Determine the (x, y) coordinate at the center of the cell enclosing the given text.  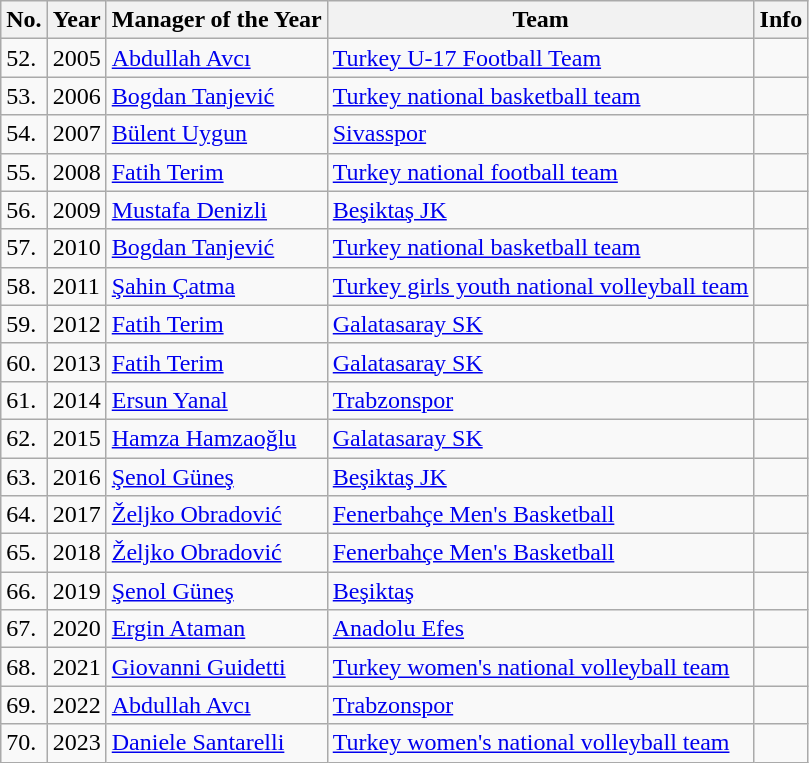
65. (24, 553)
2016 (76, 477)
63. (24, 477)
2017 (76, 515)
Daniele Santarelli (216, 743)
Hamza Hamzaoğlu (216, 438)
66. (24, 591)
2006 (76, 96)
Turkey U-17 Football Team (540, 58)
Beşiktaş (540, 591)
2005 (76, 58)
Sivasspor (540, 134)
No. (24, 20)
Anadolu Efes (540, 629)
2014 (76, 400)
2011 (76, 286)
2015 (76, 438)
Mustafa Denizli (216, 210)
61. (24, 400)
69. (24, 705)
2007 (76, 134)
60. (24, 362)
62. (24, 438)
Turkey national football team (540, 172)
2009 (76, 210)
Giovanni Guidetti (216, 667)
56. (24, 210)
2012 (76, 324)
57. (24, 248)
Turkey girls youth national volleyball team (540, 286)
52. (24, 58)
68. (24, 667)
2019 (76, 591)
2018 (76, 553)
Info (781, 20)
59. (24, 324)
53. (24, 96)
Manager of the Year (216, 20)
2010 (76, 248)
2008 (76, 172)
70. (24, 743)
2023 (76, 743)
2013 (76, 362)
Year (76, 20)
54. (24, 134)
2021 (76, 667)
2020 (76, 629)
Ergin Ataman (216, 629)
Team (540, 20)
58. (24, 286)
67. (24, 629)
Şahin Çatma (216, 286)
55. (24, 172)
2022 (76, 705)
Ersun Yanal (216, 400)
64. (24, 515)
Bülent Uygun (216, 134)
